From the cell containing the given text, extract its center point as [X, Y] coordinate. 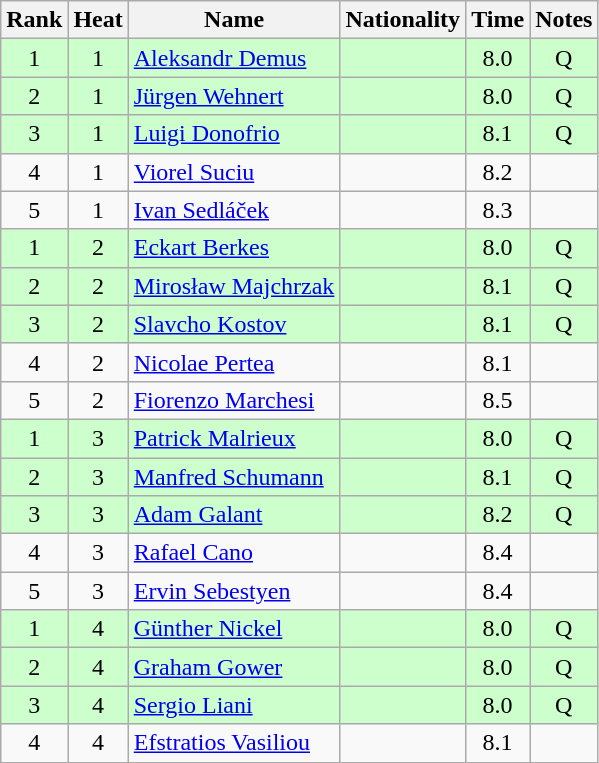
Rafael Cano [234, 553]
8.5 [498, 400]
Luigi Donofrio [234, 134]
Viorel Suciu [234, 172]
Heat [98, 20]
Notes [564, 20]
Efstratios Vasiliou [234, 743]
Ivan Sedláček [234, 210]
Fiorenzo Marchesi [234, 400]
Manfred Schumann [234, 477]
Patrick Malrieux [234, 438]
Sergio Liani [234, 705]
Mirosław Majchrzak [234, 286]
Slavcho Kostov [234, 324]
Adam Galant [234, 515]
Nicolae Pertea [234, 362]
Günther Nickel [234, 629]
Aleksandr Demus [234, 58]
Name [234, 20]
Time [498, 20]
Jürgen Wehnert [234, 96]
8.3 [498, 210]
Eckart Berkes [234, 248]
Graham Gower [234, 667]
Rank [34, 20]
Nationality [403, 20]
Ervin Sebestyen [234, 591]
